Output the [X, Y] coordinate of the center of the cell containing the given text.  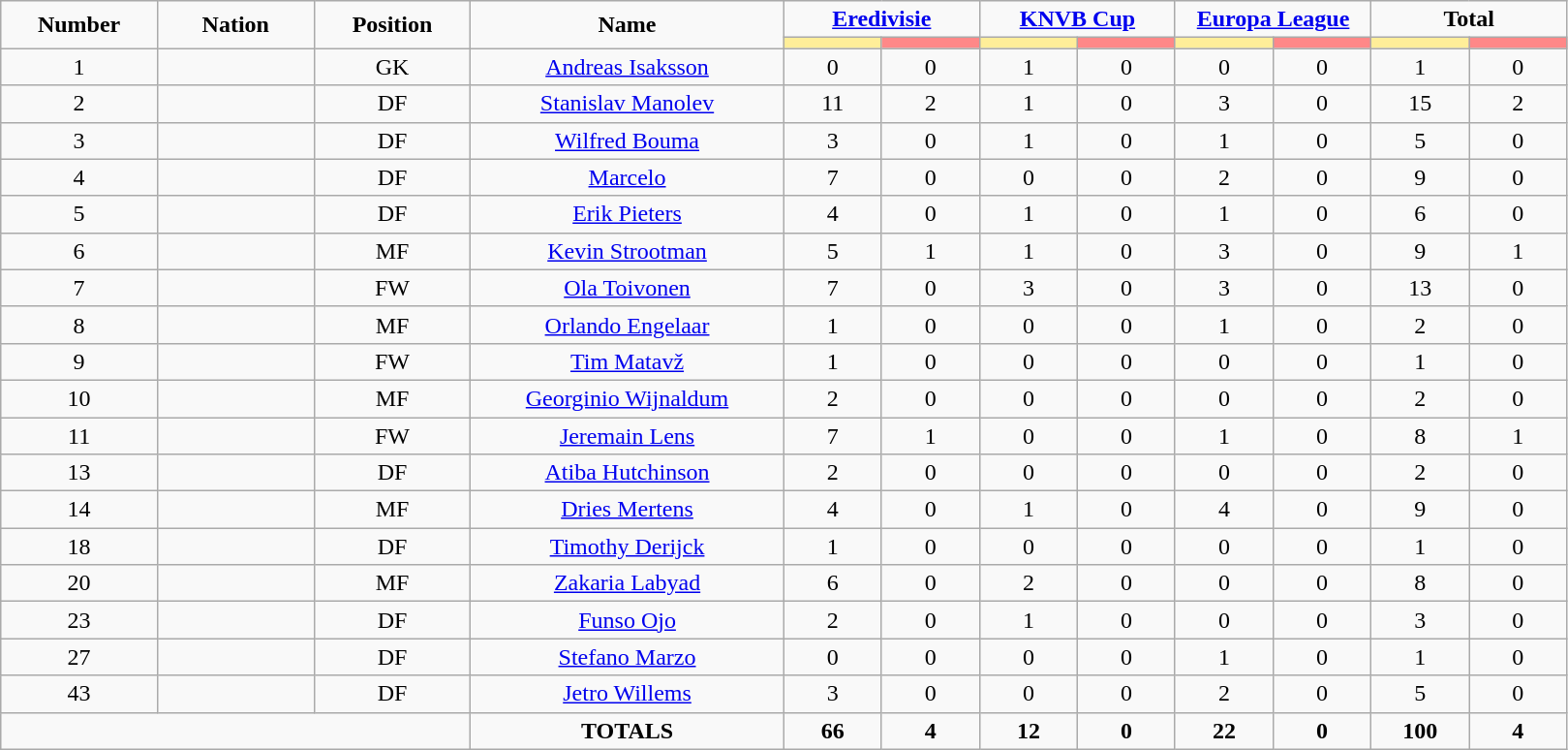
Name [628, 25]
43 [79, 694]
Funso Ojo [628, 620]
27 [79, 657]
Marcelo [628, 177]
Stanislav Manolev [628, 104]
22 [1224, 731]
15 [1420, 104]
GK [392, 67]
KNVB Cup [1077, 19]
10 [79, 398]
Dries Mertens [628, 510]
Stefano Marzo [628, 657]
Ola Toivonen [628, 288]
Wilfred Bouma [628, 141]
Tim Matavž [628, 361]
14 [79, 510]
TOTALS [628, 731]
Jetro Willems [628, 694]
Andreas Isaksson [628, 67]
66 [833, 731]
12 [1029, 731]
Erik Pieters [628, 214]
Orlando Engelaar [628, 325]
Atiba Hutchinson [628, 473]
Timothy Derijck [628, 547]
Position [392, 25]
100 [1420, 731]
Georginio Wijnaldum [628, 398]
23 [79, 620]
18 [79, 547]
Europa League [1273, 19]
Number [79, 25]
Zakaria Labyad [628, 583]
Kevin Strootman [628, 251]
Eredivisie [881, 19]
Nation [235, 25]
Jeremain Lens [628, 435]
Total [1469, 19]
20 [79, 583]
